Scan for the cell matching the given text and deliver its [X, Y] coordinate at center. 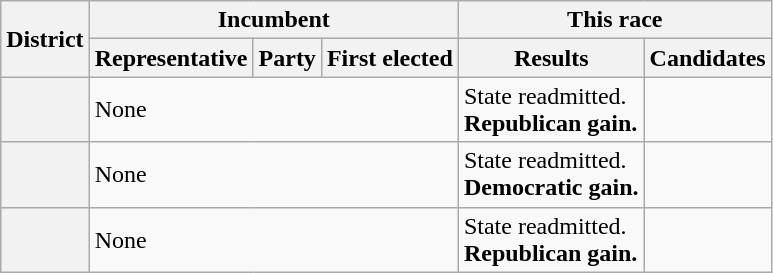
Party [287, 58]
First elected [390, 58]
Candidates [708, 58]
Results [551, 58]
Representative [171, 58]
Incumbent [274, 20]
State readmitted.Democratic gain. [551, 174]
District [45, 39]
This race [614, 20]
